Output the [x, y] coordinate of the center of the cell containing the given text.  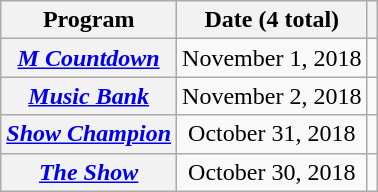
Music Bank [89, 96]
Program [89, 20]
Show Champion [89, 134]
The Show [89, 172]
October 30, 2018 [272, 172]
Date (4 total) [272, 20]
M Countdown [89, 58]
November 2, 2018 [272, 96]
November 1, 2018 [272, 58]
October 31, 2018 [272, 134]
